Identify which cell holds the provided text, then report its [X, Y] central coordinate. 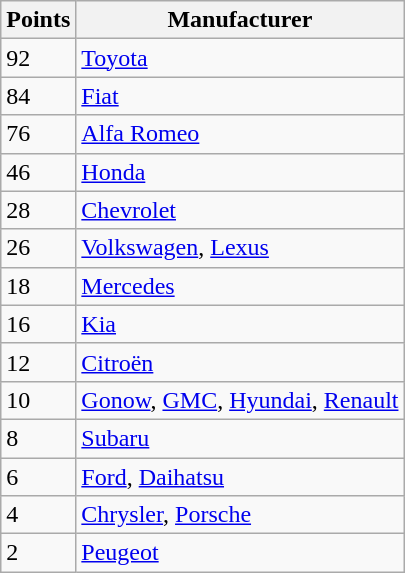
26 [38, 248]
Ford, Daihatsu [240, 477]
Mercedes [240, 286]
76 [38, 134]
Chrysler, Porsche [240, 515]
18 [38, 286]
12 [38, 362]
Peugeot [240, 553]
Volkswagen, Lexus [240, 248]
8 [38, 438]
Manufacturer [240, 20]
Kia [240, 324]
16 [38, 324]
Honda [240, 172]
Toyota [240, 58]
6 [38, 477]
10 [38, 400]
Subaru [240, 438]
4 [38, 515]
92 [38, 58]
Fiat [240, 96]
2 [38, 553]
Chevrolet [240, 210]
46 [38, 172]
Alfa Romeo [240, 134]
84 [38, 96]
Points [38, 20]
Gonow, GMC, Hyundai, Renault [240, 400]
Citroën [240, 362]
28 [38, 210]
